Return (X, Y) of the center of cell containing provided text 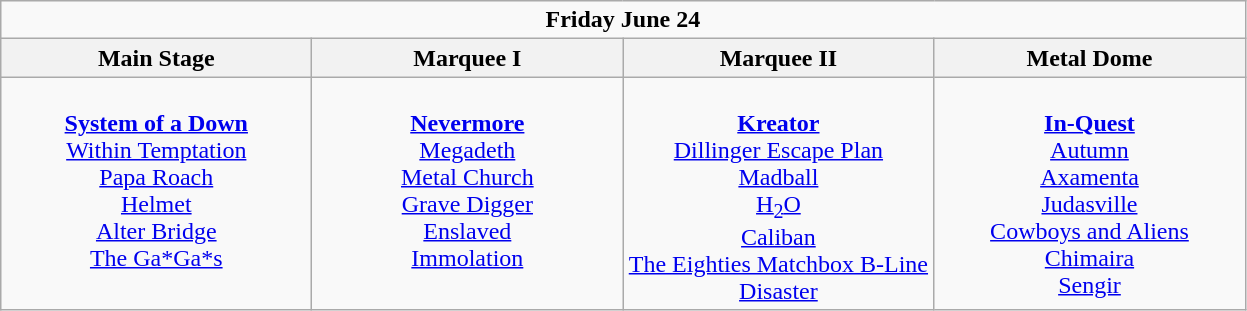
Friday June 24 (623, 20)
Main Stage (156, 58)
System of a Down Within Temptation Papa Roach Helmet Alter Bridge The Ga*Ga*s (156, 194)
Marquee II (778, 58)
In-Quest Autumn Axamenta Judasville Cowboys and Aliens Chimaira Sengir (1090, 194)
Nevermore Megadeth Metal Church Grave Digger Enslaved Immolation (468, 194)
Metal Dome (1090, 58)
Marquee I (468, 58)
Kreator Dillinger Escape Plan Madball H2O Caliban The Eighties Matchbox B-Line Disaster (778, 194)
